Detect which cell encompasses the target text, then output its [x, y] center coordinate. 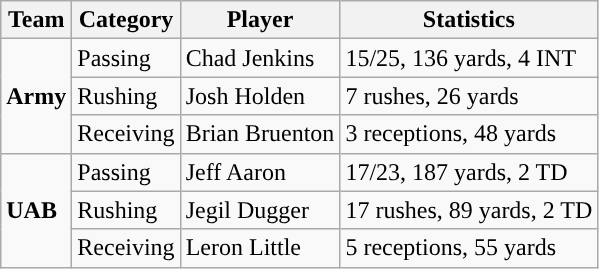
Brian Bruenton [260, 134]
3 receptions, 48 yards [469, 134]
17/23, 187 yards, 2 TD [469, 172]
Leron Little [260, 248]
Chad Jenkins [260, 58]
17 rushes, 89 yards, 2 TD [469, 210]
15/25, 136 yards, 4 INT [469, 58]
UAB [36, 210]
Statistics [469, 20]
7 rushes, 26 yards [469, 96]
Jegil Dugger [260, 210]
Josh Holden [260, 96]
Category [126, 20]
Army [36, 96]
Jeff Aaron [260, 172]
Team [36, 20]
5 receptions, 55 yards [469, 248]
Player [260, 20]
